Locate the cell with the specified text and output its (X, Y) center coordinate. 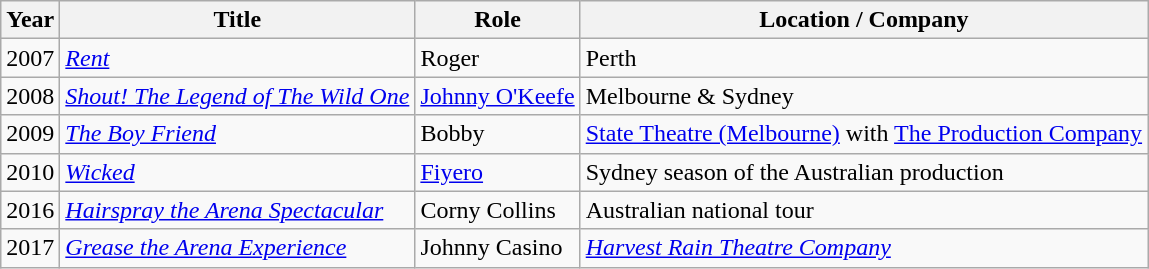
2008 (30, 96)
Year (30, 20)
Johnny Casino (498, 248)
Title (238, 20)
Australian national tour (864, 210)
Role (498, 20)
2009 (30, 134)
Grease the Arena Experience (238, 248)
Perth (864, 58)
2007 (30, 58)
Sydney season of the Australian production (864, 172)
The Boy Friend (238, 134)
Rent (238, 58)
Fiyero (498, 172)
Roger (498, 58)
Hairspray the Arena Spectacular (238, 210)
Melbourne & Sydney (864, 96)
Harvest Rain Theatre Company (864, 248)
2017 (30, 248)
2010 (30, 172)
Wicked (238, 172)
State Theatre (Melbourne) with The Production Company (864, 134)
Johnny O'Keefe (498, 96)
2016 (30, 210)
Shout! The Legend of The Wild One (238, 96)
Location / Company (864, 20)
Bobby (498, 134)
Corny Collins (498, 210)
